Output the (x, y) coordinate of the center of the cell containing the given text.  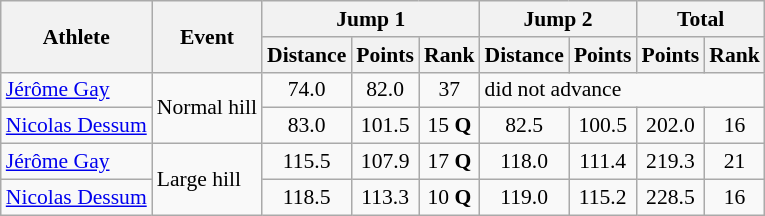
101.5 (385, 126)
Athlete (76, 36)
10 Q (450, 197)
113.3 (385, 197)
21 (734, 162)
37 (450, 90)
17 Q (450, 162)
82.0 (385, 90)
119.0 (524, 197)
115.2 (603, 197)
Large hill (207, 180)
Jump 2 (558, 19)
202.0 (671, 126)
Jump 1 (371, 19)
100.5 (603, 126)
118.0 (524, 162)
74.0 (306, 90)
Event (207, 36)
219.3 (671, 162)
82.5 (524, 126)
107.9 (385, 162)
111.4 (603, 162)
Total (701, 19)
Normal hill (207, 108)
228.5 (671, 197)
did not advance (622, 90)
83.0 (306, 126)
15 Q (450, 126)
118.5 (306, 197)
115.5 (306, 162)
